Extract the [x, y] coordinate from the center of the cell holding the provided text.  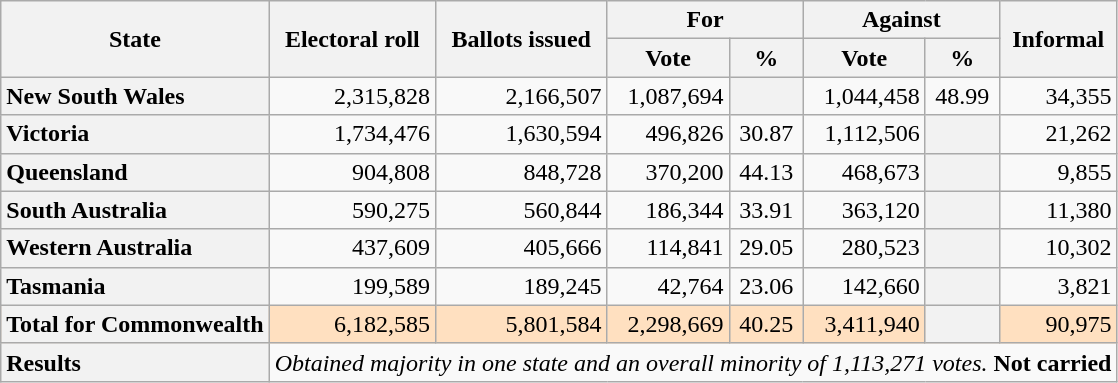
11,380 [1058, 210]
3,821 [1058, 286]
Queensland [135, 172]
363,120 [864, 210]
New South Wales [135, 96]
23.06 [766, 286]
Tasmania [135, 286]
Electoral roll [352, 39]
496,826 [668, 134]
Victoria [135, 134]
90,975 [1058, 324]
Total for Commonwealth [135, 324]
9,855 [1058, 172]
848,728 [521, 172]
405,666 [521, 248]
2,298,669 [668, 324]
468,673 [864, 172]
1,112,506 [864, 134]
Ballots issued [521, 39]
48.99 [962, 96]
Results [135, 362]
34,355 [1058, 96]
142,660 [864, 286]
1,630,594 [521, 134]
30.87 [766, 134]
Obtained majority in one state and an overall minority of 1,113,271 votes. Not carried [693, 362]
44.13 [766, 172]
2,166,507 [521, 96]
Informal [1058, 39]
1,044,458 [864, 96]
199,589 [352, 286]
State [135, 39]
1,734,476 [352, 134]
590,275 [352, 210]
33.91 [766, 210]
40.25 [766, 324]
114,841 [668, 248]
186,344 [668, 210]
189,245 [521, 286]
560,844 [521, 210]
5,801,584 [521, 324]
1,087,694 [668, 96]
6,182,585 [352, 324]
370,200 [668, 172]
21,262 [1058, 134]
29.05 [766, 248]
904,808 [352, 172]
For [705, 20]
280,523 [864, 248]
South Australia [135, 210]
2,315,828 [352, 96]
Against [901, 20]
10,302 [1058, 248]
42,764 [668, 286]
437,609 [352, 248]
Western Australia [135, 248]
3,411,940 [864, 324]
